Provide the (X, Y) coordinate of the cell's center where the given text is located.  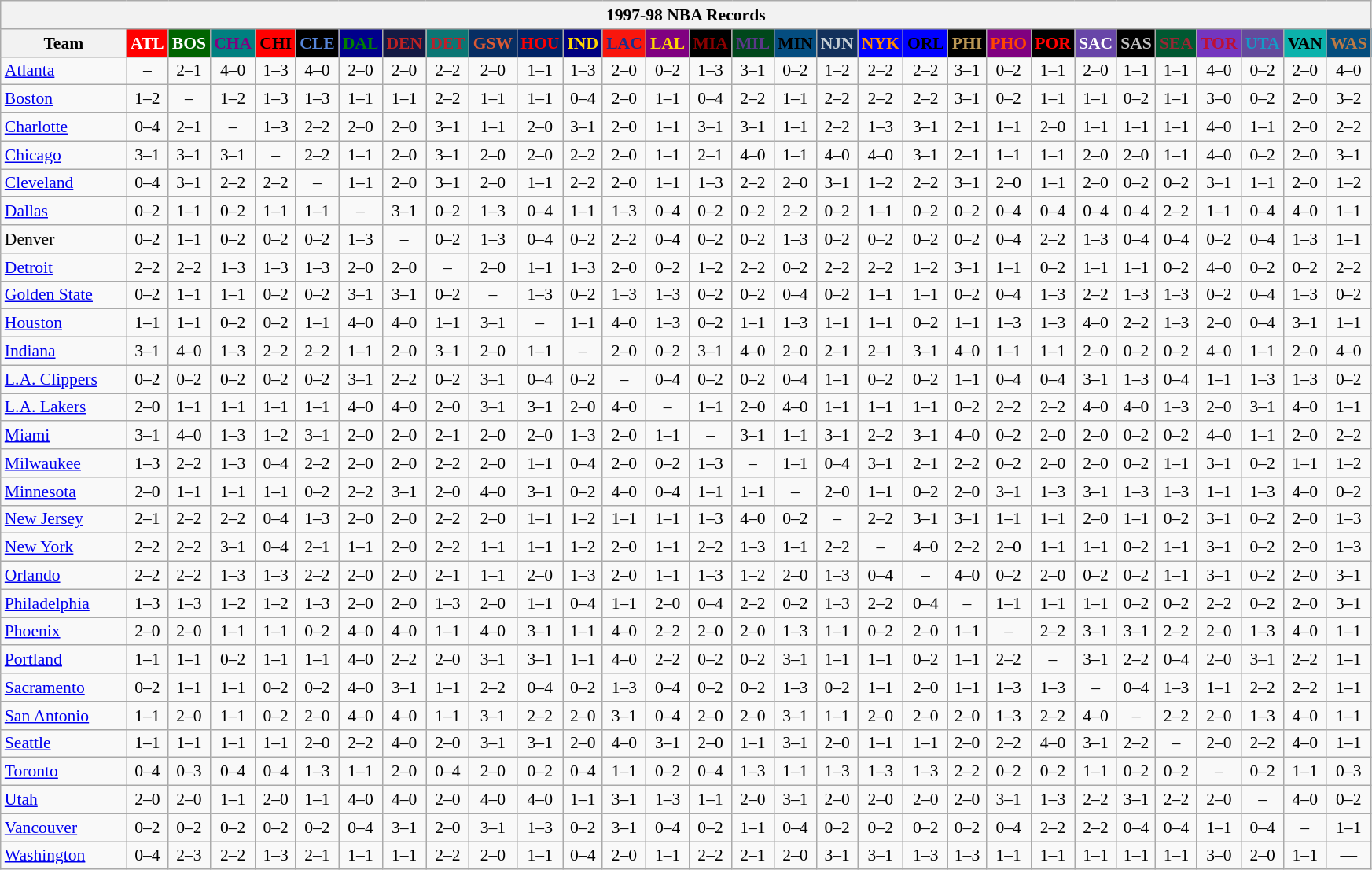
DAL (361, 43)
HOU (539, 43)
NYK (881, 43)
Charlotte (64, 127)
SAS (1136, 43)
POR (1053, 43)
Houston (64, 323)
CHA (233, 43)
LAL (668, 43)
SEA (1176, 43)
Philadelphia (64, 603)
Washington (64, 856)
Seattle (64, 743)
Miami (64, 436)
Chicago (64, 155)
1997-98 NBA Records (686, 15)
SAC (1096, 43)
Minnesota (64, 492)
2–3 (189, 856)
San Antonio (64, 716)
MIA (710, 43)
Cleveland (64, 183)
NJN (837, 43)
Toronto (64, 772)
TOR (1219, 43)
VAN (1305, 43)
L.A. Lakers (64, 407)
Indiana (64, 352)
PHI (967, 43)
MIN (795, 43)
CLE (318, 43)
LAC (624, 43)
GSW (494, 43)
Denver (64, 239)
3–2 (1349, 99)
Utah (64, 800)
Atlanta (64, 71)
Detroit (64, 267)
Dallas (64, 212)
BOS (189, 43)
Milwaukee (64, 463)
New York (64, 547)
Boston (64, 99)
MIL (753, 43)
CHI (275, 43)
DEN (404, 43)
Phoenix (64, 632)
ORL (926, 43)
L.A. Clippers (64, 379)
Team (64, 43)
DET (448, 43)
IND (583, 43)
Portland (64, 660)
Sacramento (64, 688)
Vancouver (64, 828)
New Jersey (64, 519)
— (1349, 856)
Orlando (64, 576)
UTA (1263, 43)
Golden State (64, 295)
WAS (1349, 43)
ATL (148, 43)
PHO (1008, 43)
